Determine the (X, Y) coordinate at the center of the cell enclosing the given text.  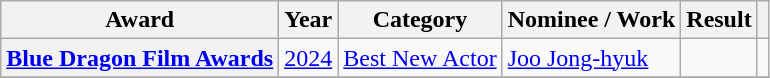
Best New Actor (420, 58)
Blue Dragon Film Awards (140, 58)
Category (420, 20)
Result (719, 20)
2024 (308, 58)
Joo Jong-hyuk (592, 58)
Year (308, 20)
Nominee / Work (592, 20)
Award (140, 20)
